Search for the cell housing the specified text and yield its (x, y) center coordinate. 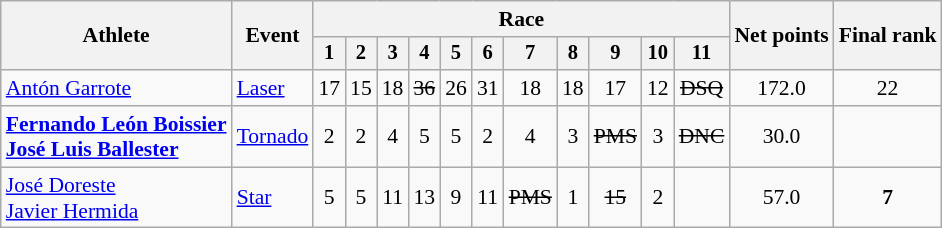
10 (658, 54)
26 (456, 88)
Event (273, 36)
31 (488, 88)
57.0 (781, 198)
Tornado (273, 136)
Fernando León BoissierJosé Luis Ballester (116, 136)
Laser (273, 88)
Net points (781, 36)
Race (521, 19)
6 (488, 54)
12 (658, 88)
Antón Garrote (116, 88)
8 (573, 54)
30.0 (781, 136)
Star (273, 198)
Final rank (888, 36)
13 (424, 198)
DSQ (702, 88)
172.0 (781, 88)
22 (888, 88)
DNC (702, 136)
José DoresteJavier Hermida (116, 198)
36 (424, 88)
Athlete (116, 36)
